Find where the given text appears and provide that cell's center as [X, Y] coordinate. 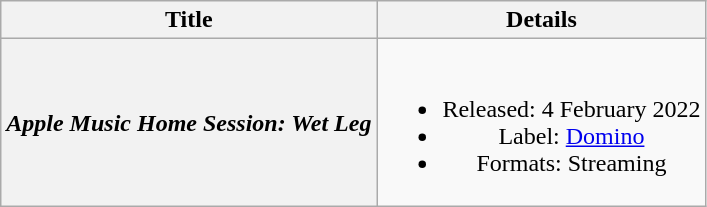
Title [189, 20]
Details [542, 20]
Released: 4 February 2022Label: DominoFormats: Streaming [542, 122]
Apple Music Home Session: Wet Leg [189, 122]
